Capture the cell that displays the provided text and extract its [x, y] central coordinate. 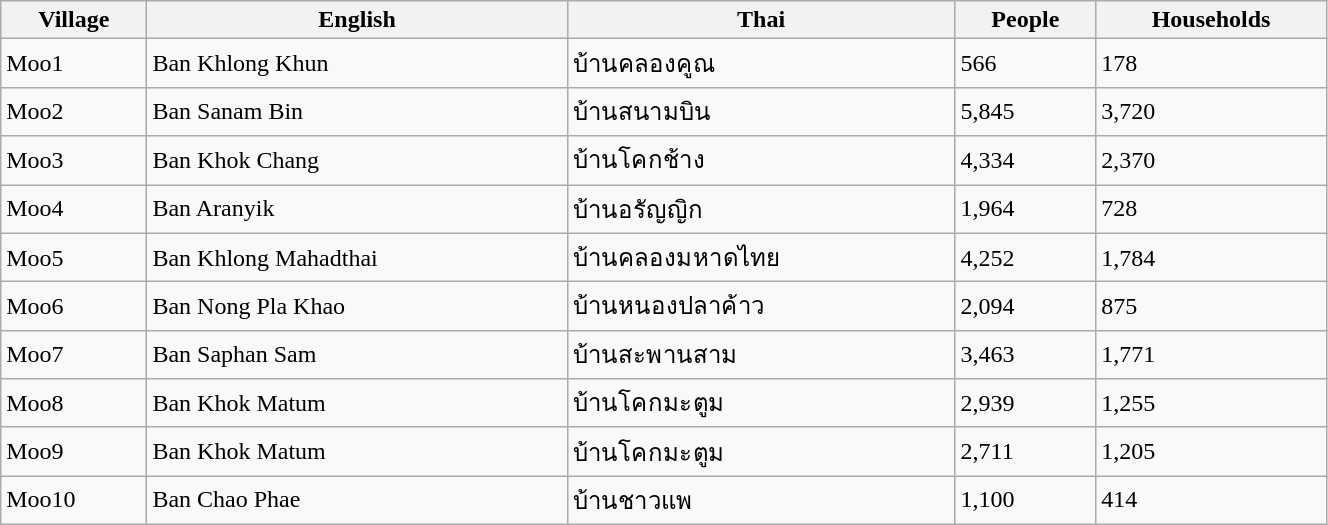
Moo3 [74, 160]
บ้านโคกช้าง [761, 160]
บ้านชาวแพ [761, 500]
2,094 [1026, 306]
บ้านสะพานสาม [761, 354]
1,100 [1026, 500]
Moo10 [74, 500]
728 [1212, 208]
3,463 [1026, 354]
Ban Khok Chang [357, 160]
1,255 [1212, 404]
Ban Chao Phae [357, 500]
Ban Sanam Bin [357, 112]
Ban Aranyik [357, 208]
3,720 [1212, 112]
People [1026, 20]
Thai [761, 20]
178 [1212, 64]
2,711 [1026, 452]
English [357, 20]
566 [1026, 64]
Moo1 [74, 64]
Moo9 [74, 452]
1,771 [1212, 354]
875 [1212, 306]
บ้านหนองปลาค้าว [761, 306]
4,334 [1026, 160]
Ban Nong Pla Khao [357, 306]
5,845 [1026, 112]
Moo6 [74, 306]
2,370 [1212, 160]
บ้านคลองมหาดไทย [761, 258]
4,252 [1026, 258]
Households [1212, 20]
บ้านคลองคูณ [761, 64]
2,939 [1026, 404]
Ban Khlong Mahadthai [357, 258]
Moo5 [74, 258]
1,964 [1026, 208]
Moo4 [74, 208]
บ้านสนามบิน [761, 112]
Ban Khlong Khun [357, 64]
Moo7 [74, 354]
1,205 [1212, 452]
บ้านอรัญญิก [761, 208]
Village [74, 20]
Moo2 [74, 112]
Moo8 [74, 404]
1,784 [1212, 258]
Ban Saphan Sam [357, 354]
414 [1212, 500]
